For the text-containing cell, return its midpoint in [X, Y] coordinate format. 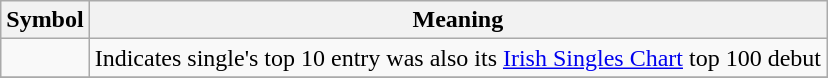
Meaning [458, 20]
Indicates single's top 10 entry was also its Irish Singles Chart top 100 debut [458, 58]
Symbol [45, 20]
